Pinpoint the cell where the given text exists, returning its (x, y) midpoint coordinate. 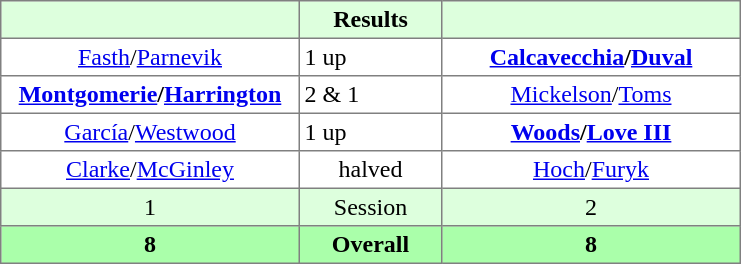
Fasth/Parnevik (150, 57)
1 (150, 207)
halved (370, 170)
2 & 1 (370, 95)
Overall (370, 245)
Calcavecchia/Duval (591, 57)
Hoch/Furyk (591, 170)
Mickelson/Toms (591, 95)
Clarke/McGinley (150, 170)
García/Westwood (150, 132)
Montgomerie/Harrington (150, 95)
Woods/Love III (591, 132)
Session (370, 207)
2 (591, 207)
Results (370, 20)
